Provide the (x, y) coordinate of the cell's center where the given text is located.  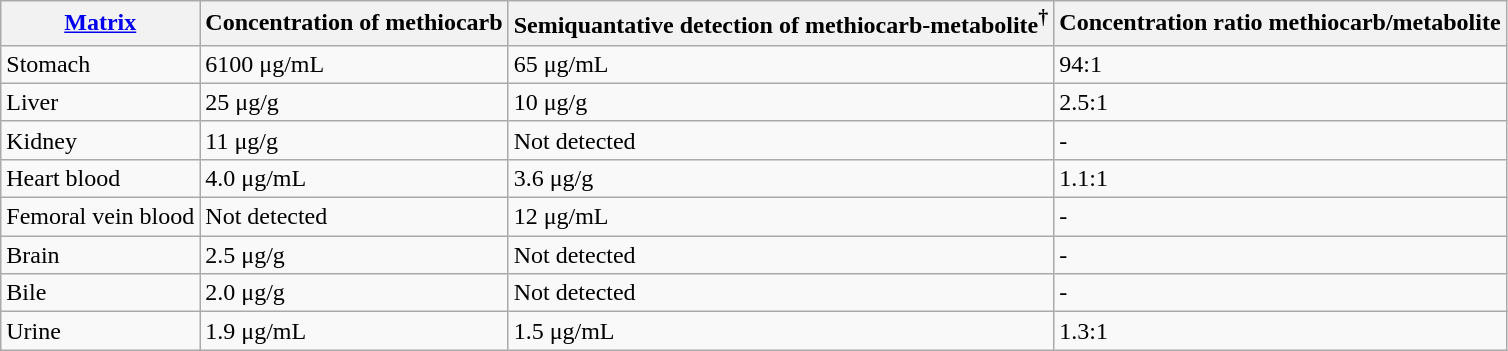
Femoral vein blood (100, 217)
1.3:1 (1280, 331)
Concentration ratio methiocarb/metabolite (1280, 24)
25 μg/g (354, 102)
Stomach (100, 64)
94:1 (1280, 64)
Heart blood (100, 178)
6100 μg/mL (354, 64)
11 μg/g (354, 140)
Urine (100, 331)
2.5 μg/g (354, 255)
2.5:1 (1280, 102)
12 μg/mL (781, 217)
Semiquantative detection of methiocarb-metabolite† (781, 24)
1.9 μg/mL (354, 331)
65 μg/mL (781, 64)
Liver (100, 102)
Kidney (100, 140)
Matrix (100, 24)
10 μg/g (781, 102)
2.0 μg/g (354, 293)
Concentration of methiocarb (354, 24)
3.6 μg/g (781, 178)
Bile (100, 293)
4.0 μg/mL (354, 178)
Brain (100, 255)
1.1:1 (1280, 178)
1.5 μg/mL (781, 331)
